From the cell containing the given text, extract its center point as [x, y] coordinate. 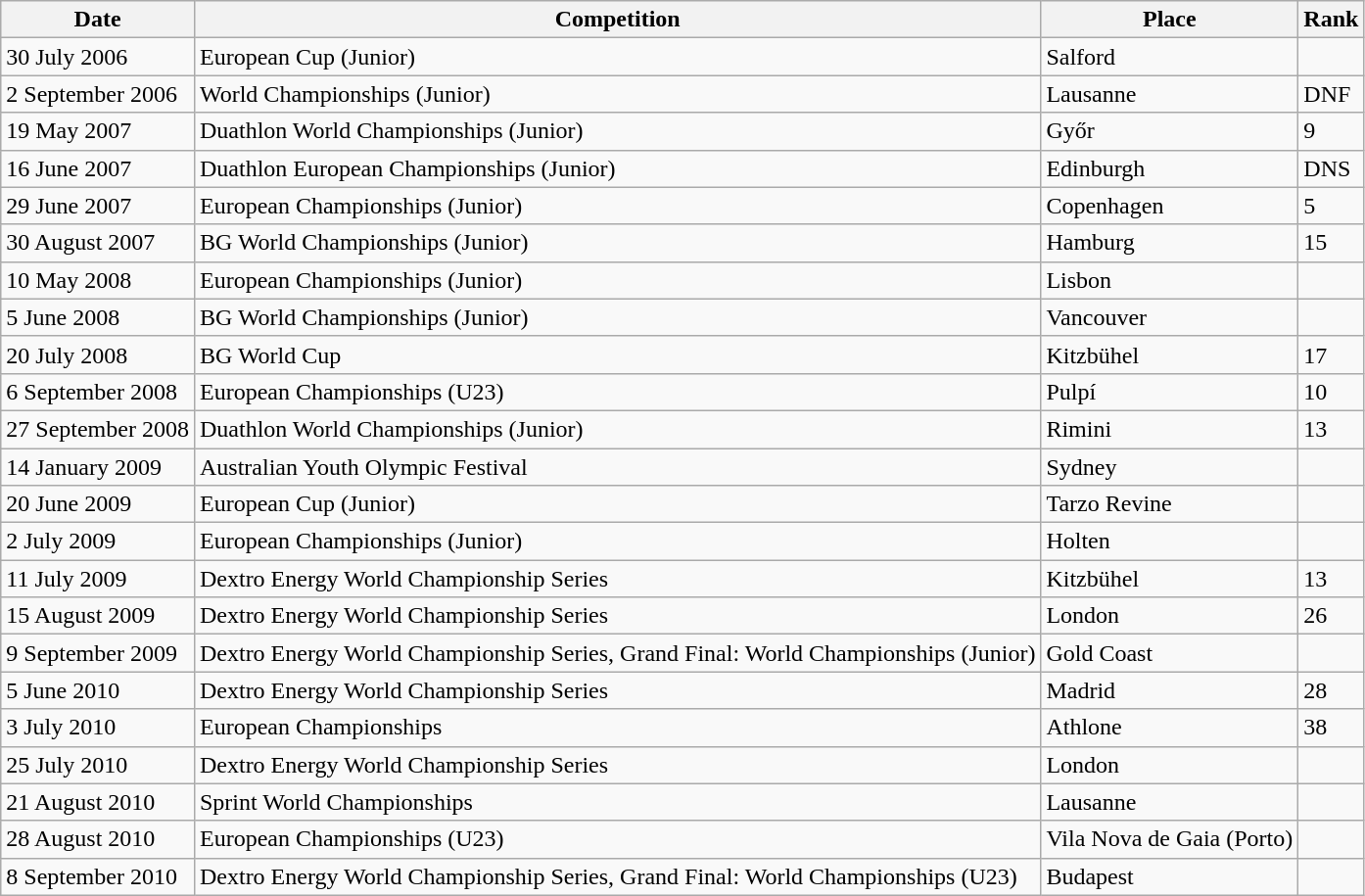
Rank [1332, 20]
26 [1332, 616]
Athlone [1169, 728]
Vancouver [1169, 317]
17 [1332, 354]
15 August 2009 [98, 616]
World Championships (Junior) [617, 94]
Place [1169, 20]
29 June 2007 [98, 206]
Edinburgh [1169, 168]
20 June 2009 [98, 504]
8 September 2010 [98, 876]
DNS [1332, 168]
28 August 2010 [98, 839]
Dextro Energy World Championship Series, Grand Final: World Championships (U23) [617, 876]
16 June 2007 [98, 168]
Pulpí [1169, 392]
10 [1332, 392]
Rimini [1169, 429]
Sydney [1169, 467]
Gold Coast [1169, 653]
10 May 2008 [98, 280]
30 July 2006 [98, 57]
5 June 2008 [98, 317]
14 January 2009 [98, 467]
2 July 2009 [98, 542]
5 [1332, 206]
Competition [617, 20]
Holten [1169, 542]
6 September 2008 [98, 392]
Budapest [1169, 876]
9 September 2009 [98, 653]
Hamburg [1169, 243]
27 September 2008 [98, 429]
Date [98, 20]
25 July 2010 [98, 765]
Tarzo Revine [1169, 504]
30 August 2007 [98, 243]
European Championships [617, 728]
Copenhagen [1169, 206]
Sprint World Championships [617, 802]
3 July 2010 [98, 728]
19 May 2007 [98, 131]
21 August 2010 [98, 802]
Madrid [1169, 690]
5 June 2010 [98, 690]
DNF [1332, 94]
15 [1332, 243]
Duathlon European Championships (Junior) [617, 168]
2 September 2006 [98, 94]
11 July 2009 [98, 579]
BG World Cup [617, 354]
Vila Nova de Gaia (Porto) [1169, 839]
Salford [1169, 57]
38 [1332, 728]
Lisbon [1169, 280]
20 July 2008 [98, 354]
Győr [1169, 131]
9 [1332, 131]
Dextro Energy World Championship Series, Grand Final: World Championships (Junior) [617, 653]
Australian Youth Olympic Festival [617, 467]
28 [1332, 690]
